Locate the cell with the specified text and output its (x, y) center coordinate. 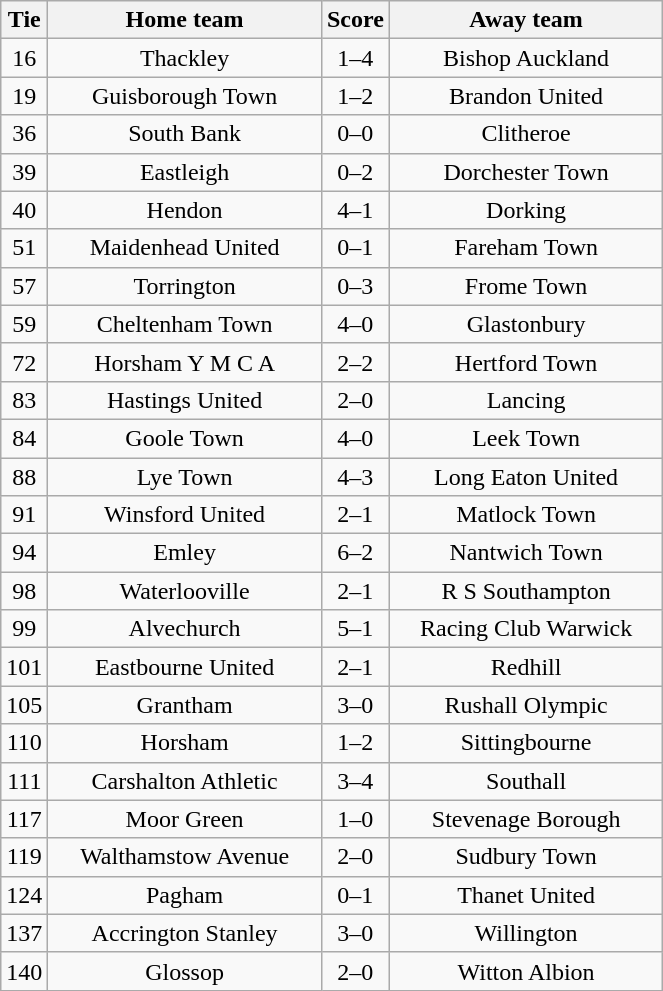
Sudbury Town (526, 857)
South Bank (185, 134)
0–0 (355, 134)
Home team (185, 20)
4–3 (355, 477)
Torrington (185, 286)
Lye Town (185, 477)
94 (24, 553)
0–2 (355, 172)
Grantham (185, 705)
Eastleigh (185, 172)
0–3 (355, 286)
5–1 (355, 629)
99 (24, 629)
Brandon United (526, 96)
Winsford United (185, 515)
Maidenhead United (185, 248)
Redhill (526, 667)
Carshalton Athletic (185, 781)
Racing Club Warwick (526, 629)
Cheltenham Town (185, 324)
Rushall Olympic (526, 705)
Dorchester Town (526, 172)
2–2 (355, 362)
110 (24, 743)
Pagham (185, 895)
59 (24, 324)
R S Southampton (526, 591)
Nantwich Town (526, 553)
39 (24, 172)
72 (24, 362)
Hastings United (185, 400)
1–4 (355, 58)
Walthamstow Avenue (185, 857)
Sittingbourne (526, 743)
36 (24, 134)
Clitheroe (526, 134)
111 (24, 781)
Tie (24, 20)
Hertford Town (526, 362)
3–4 (355, 781)
Frome Town (526, 286)
84 (24, 438)
Lancing (526, 400)
Moor Green (185, 819)
Emley (185, 553)
Glastonbury (526, 324)
57 (24, 286)
Goole Town (185, 438)
4–1 (355, 210)
Eastbourne United (185, 667)
1–0 (355, 819)
6–2 (355, 553)
Long Eaton United (526, 477)
Willington (526, 933)
51 (24, 248)
Glossop (185, 971)
91 (24, 515)
Leek Town (526, 438)
Witton Albion (526, 971)
Hendon (185, 210)
40 (24, 210)
Southall (526, 781)
140 (24, 971)
83 (24, 400)
117 (24, 819)
Horsham (185, 743)
88 (24, 477)
98 (24, 591)
105 (24, 705)
Score (355, 20)
Thackley (185, 58)
Accrington Stanley (185, 933)
Alvechurch (185, 629)
Dorking (526, 210)
Fareham Town (526, 248)
Matlock Town (526, 515)
137 (24, 933)
101 (24, 667)
Horsham Y M C A (185, 362)
119 (24, 857)
124 (24, 895)
Thanet United (526, 895)
Bishop Auckland (526, 58)
19 (24, 96)
16 (24, 58)
Stevenage Borough (526, 819)
Away team (526, 20)
Guisborough Town (185, 96)
Waterlooville (185, 591)
